Return the [X, Y] coordinate for the center point of the cell that contains the specified text.  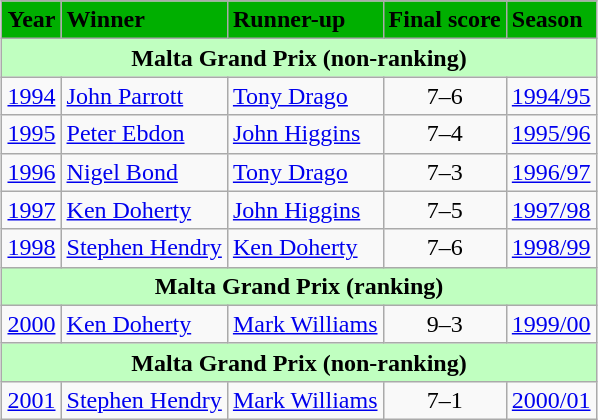
Nigel Bond [144, 172]
Winner [144, 20]
1997/98 [551, 210]
1996 [32, 172]
John Parrott [144, 96]
1995/96 [551, 134]
Year [32, 20]
1999/00 [551, 324]
2001 [32, 400]
7–4 [444, 134]
1997 [32, 210]
1994 [32, 96]
1998 [32, 248]
1996/97 [551, 172]
2000 [32, 324]
1994/95 [551, 96]
7–5 [444, 210]
9–3 [444, 324]
Peter Ebdon [144, 134]
Season [551, 20]
7–3 [444, 172]
1995 [32, 134]
1998/99 [551, 248]
Runner-up [305, 20]
Final score [444, 20]
2000/01 [551, 400]
Malta Grand Prix (ranking) [299, 286]
7–1 [444, 400]
